Output the [X, Y] coordinate of the center of the cell containing the given text.  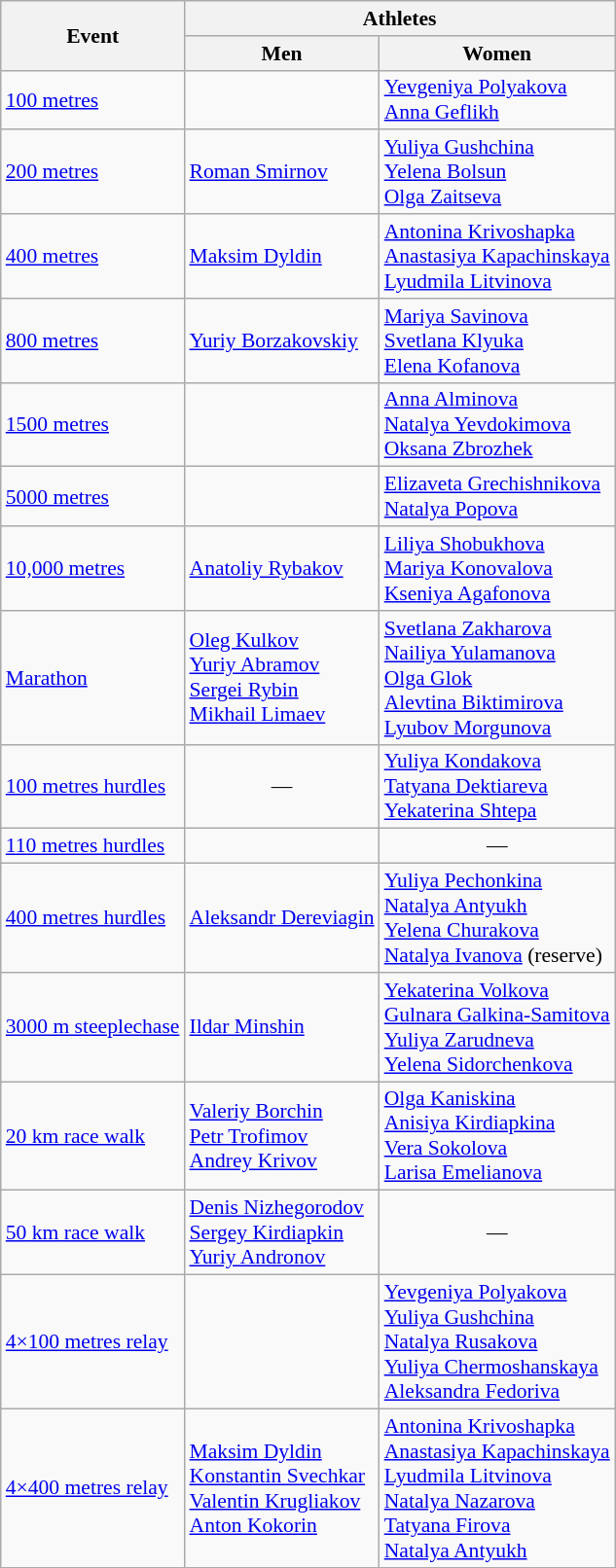
50 km race walk [93, 1233]
4×400 metres relay [93, 1488]
Anatoliy Rybakov [282, 568]
20 km race walk [93, 1136]
Yuliya GushchinaYelena BolsunOlga Zaitseva [497, 173]
400 metres [93, 257]
Roman Smirnov [282, 173]
Yuliya PechonkinaNatalya AntyukhYelena ChurakovaNatalya Ivanova (reserve) [497, 918]
Event [93, 35]
Denis NizhegorodovSergey KirdiapkinYuriy Andronov [282, 1233]
10,000 metres [93, 568]
4×100 metres relay [93, 1342]
100 metres [93, 99]
Antonina KrivoshapkaAnastasiya KapachinskayaLyudmila LitvinovaNatalya NazarovaTatyana FirovaNatalya Antyukh [497, 1488]
200 metres [93, 173]
Ildar Minshin [282, 1027]
Oleg KulkovYuriy AbramovSergei RybinMikhail Limaev [282, 678]
100 metres hurdles [93, 786]
3000 m steeplechase [93, 1027]
Elizaveta GrechishnikovaNatalya Popova [497, 496]
Yevgeniya PolyakovaAnna Geflikh [497, 99]
Women [497, 53]
Men [282, 53]
110 metres hurdles [93, 846]
Marathon [93, 678]
Mariya SavinovaSvetlana KlyukaElena Kofanova [497, 340]
400 metres hurdles [93, 918]
Yekaterina VolkovaGulnara Galkina-SamitovaYuliya ZarudnevaYelena Sidorchenkova [497, 1027]
Olga KaniskinaAnisiya KirdiapkinaVera SokolovaLarisa Emelianova [497, 1136]
1500 metres [93, 424]
Yuriy Borzakovskiy [282, 340]
800 metres [93, 340]
5000 metres [93, 496]
Anna AlminovaNatalya YevdokimovaOksana Zbrozhek [497, 424]
Yuliya KondakovaTatyana DektiarevaYekaterina Shtepa [497, 786]
Svetlana ZakharovaNailiya YulamanovaOlga GlokAlevtina BiktimirovaLyubov Morgunova [497, 678]
Antonina KrivoshapkaAnastasiya KapachinskayaLyudmila Litvinova [497, 257]
Aleksandr Dereviagin [282, 918]
Liliya ShobukhovaMariya KonovalovaKseniya Agafonova [497, 568]
Athletes [400, 18]
Yevgeniya PolyakovaYuliya GushchinaNatalya RusakovaYuliya ChermoshanskayaAleksandra Fedoriva [497, 1342]
Valeriy BorchinPetr TrofimovAndrey Krivov [282, 1136]
Maksim DyldinKonstantin SvechkarValentin KrugliakovAnton Kokorin [282, 1488]
Maksim Dyldin [282, 257]
